Return [X, Y] of the center of cell containing provided text 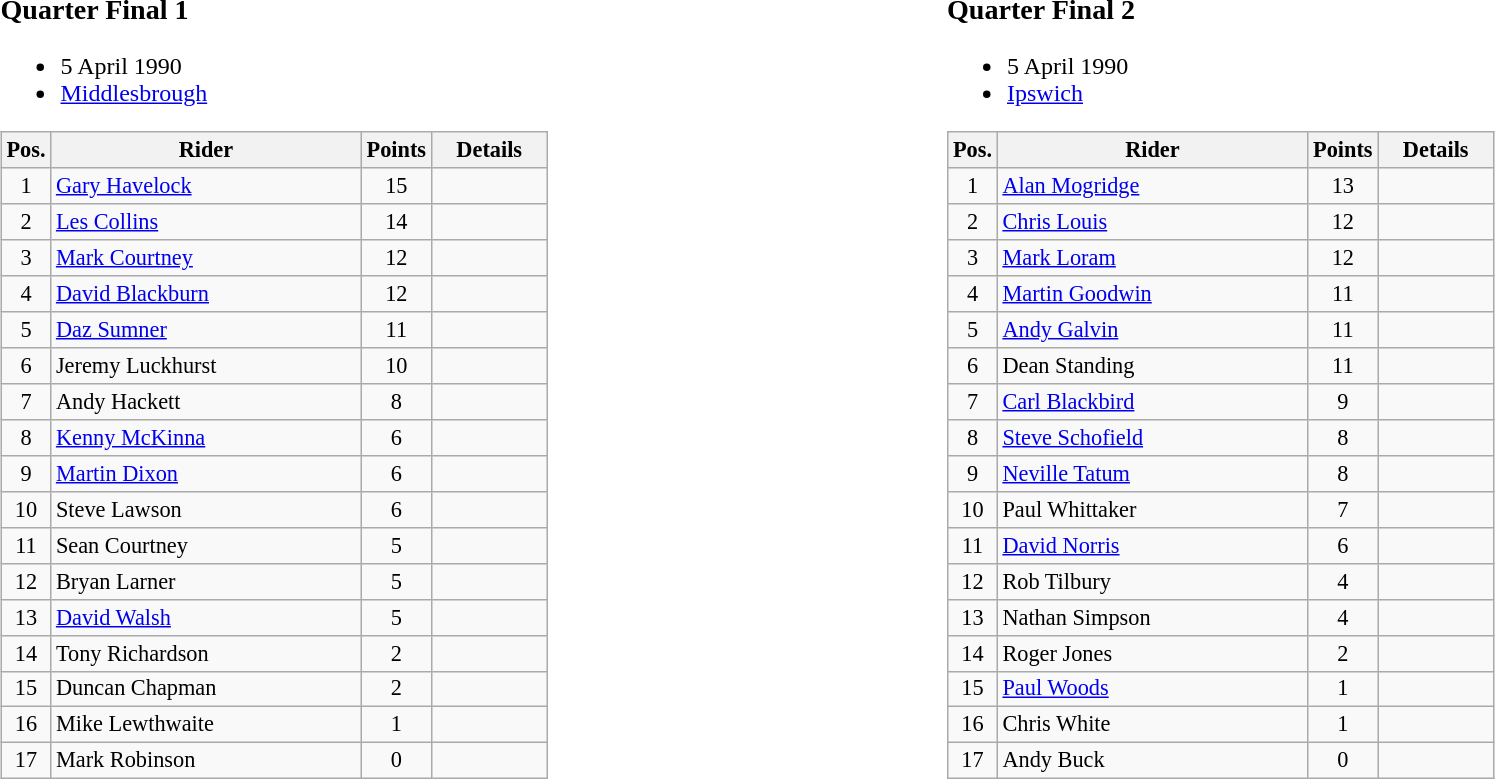
Mark Courtney [206, 258]
Roger Jones [1152, 653]
Alan Mogridge [1152, 186]
Dean Standing [1152, 366]
Daz Sumner [206, 330]
Bryan Larner [206, 581]
Steve Lawson [206, 509]
Kenny McKinna [206, 438]
Les Collins [206, 222]
Carl Blackbird [1152, 402]
David Norris [1152, 545]
Mark Loram [1152, 258]
Sean Courtney [206, 545]
Chris White [1152, 725]
Andy Hackett [206, 402]
Neville Tatum [1152, 474]
Chris Louis [1152, 222]
Paul Whittaker [1152, 509]
Duncan Chapman [206, 689]
Nathan Simpson [1152, 617]
Andy Buck [1152, 761]
Steve Schofield [1152, 438]
David Walsh [206, 617]
Paul Woods [1152, 689]
Martin Dixon [206, 474]
Jeremy Luckhurst [206, 366]
Mike Lewthwaite [206, 725]
Gary Havelock [206, 186]
Rob Tilbury [1152, 581]
Andy Galvin [1152, 330]
Mark Robinson [206, 761]
David Blackburn [206, 294]
Tony Richardson [206, 653]
Martin Goodwin [1152, 294]
